Capture the cell that displays the provided text and extract its [X, Y] central coordinate. 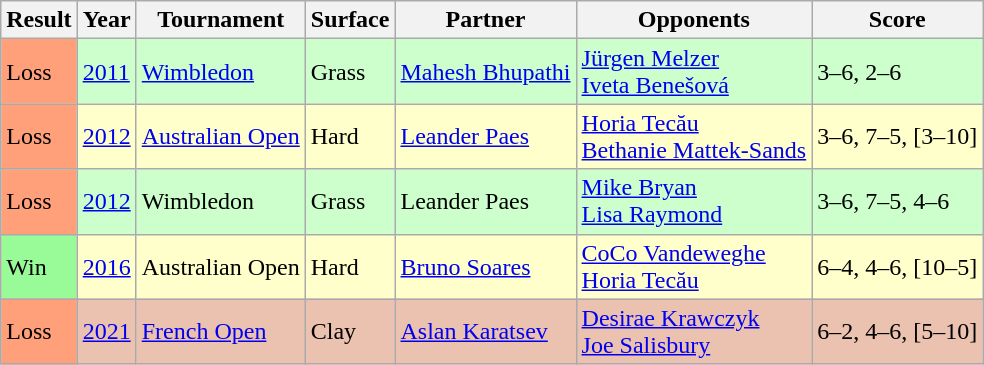
Desirae Krawczyk Joe Salisbury [694, 332]
Bruno Soares [486, 266]
Horia Tecău Bethanie Mattek-Sands [694, 136]
3–6, 2–6 [898, 72]
Win [39, 266]
Partner [486, 20]
Result [39, 20]
Score [898, 20]
Clay [350, 332]
6–4, 4–6, [10–5] [898, 266]
6–2, 4–6, [5–10] [898, 332]
CoCo Vandeweghe Horia Tecău [694, 266]
Year [106, 20]
Tournament [220, 20]
Opponents [694, 20]
French Open [220, 332]
2011 [106, 72]
Mahesh Bhupathi [486, 72]
2021 [106, 332]
3–6, 7–5, 4–6 [898, 202]
Mike Bryan Lisa Raymond [694, 202]
Surface [350, 20]
3–6, 7–5, [3–10] [898, 136]
Jürgen Melzer Iveta Benešová [694, 72]
2016 [106, 266]
Aslan Karatsev [486, 332]
